Return the [X, Y] coordinate for the center point of the cell that contains the specified text.  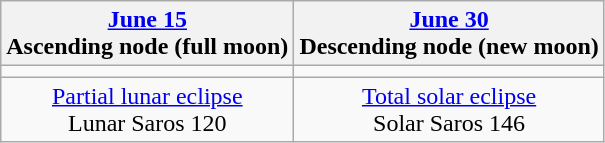
June 30Descending node (new moon) [449, 34]
June 15Ascending node (full moon) [148, 34]
Partial lunar eclipseLunar Saros 120 [148, 110]
Total solar eclipseSolar Saros 146 [449, 110]
